Detect which cell encompasses the target text, then output its (X, Y) center coordinate. 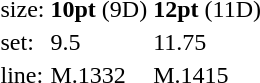
9.5 (99, 42)
